Provide the (X, Y) coordinate of the cell's center where the given text is located.  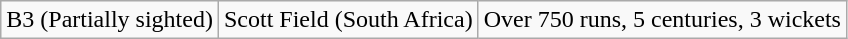
B3 (Partially sighted) (110, 20)
Over 750 runs, 5 centuries, 3 wickets (662, 20)
Scott Field (South Africa) (348, 20)
